Scan for the cell matching the given text and deliver its [x, y] coordinate at center. 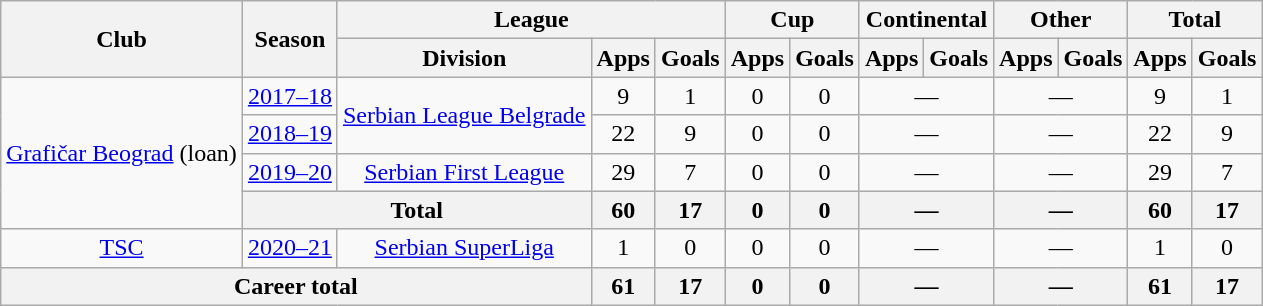
Grafičar Beograd (loan) [122, 153]
TSC [122, 248]
2019–20 [290, 172]
Club [122, 39]
2020–21 [290, 248]
Serbian League Belgrade [464, 115]
League [531, 20]
Continental [926, 20]
Season [290, 39]
Division [464, 58]
Serbian First League [464, 172]
Other [1061, 20]
Career total [296, 286]
Cup [792, 20]
2018–19 [290, 134]
Serbian SuperLiga [464, 248]
2017–18 [290, 96]
